Pinpoint the cell where the given text exists, returning its (X, Y) midpoint coordinate. 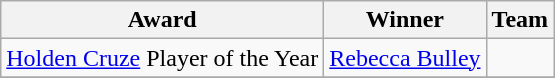
Holden Cruze Player of the Year (162, 58)
Award (162, 20)
Winner (405, 20)
Rebecca Bulley (405, 58)
Team (520, 20)
